Capture the cell that displays the provided text and extract its (x, y) central coordinate. 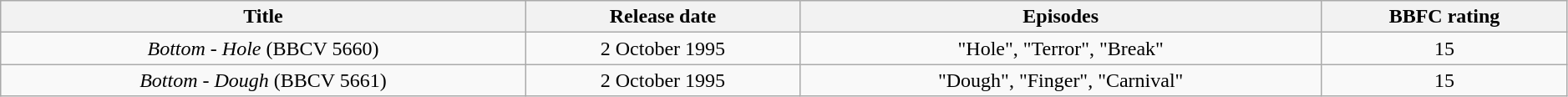
BBFC rating (1445, 17)
Bottom - Hole (BBCV 5660) (263, 48)
Episodes (1061, 17)
"Hole", "Terror", "Break" (1061, 48)
Bottom - Dough (BBCV 5661) (263, 80)
Release date (663, 17)
Title (263, 17)
"Dough", "Finger", "Carnival" (1061, 80)
